Provide the [x, y] coordinate of the cell's center where the given text is located.  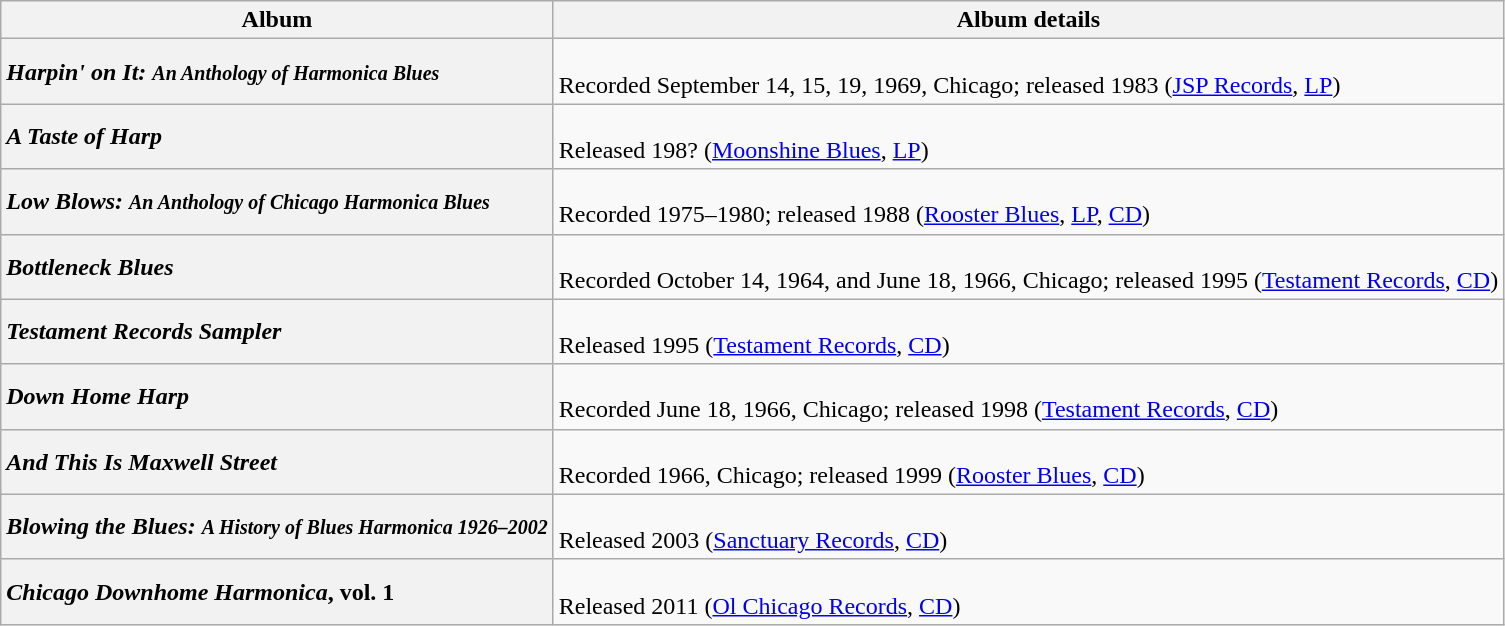
Recorded 1975–1980; released 1988 (Rooster Blues, LP, CD) [1028, 202]
Blowing the Blues: A History of Blues Harmonica 1926–2002 [277, 526]
Released 1995 (Testament Records, CD) [1028, 332]
Harpin' on It: An Anthology of Harmonica Blues [277, 72]
Recorded 1966, Chicago; released 1999 (Rooster Blues, CD) [1028, 462]
Released 2003 (Sanctuary Records, CD) [1028, 526]
Bottleneck Blues [277, 266]
Recorded October 14, 1964, and June 18, 1966, Chicago; released 1995 (Testament Records, CD) [1028, 266]
Testament Records Sampler [277, 332]
Low Blows: An Anthology of Chicago Harmonica Blues [277, 202]
Album [277, 20]
Down Home Harp [277, 396]
Album details [1028, 20]
Recorded September 14, 15, 19, 1969, Chicago; released 1983 (JSP Records, LP) [1028, 72]
And This Is Maxwell Street [277, 462]
Released 2011 (Ol Chicago Records, CD) [1028, 592]
A Taste of Harp [277, 136]
Released 198? (Moonshine Blues, LP) [1028, 136]
Chicago Downhome Harmonica, vol. 1 [277, 592]
Recorded June 18, 1966, Chicago; released 1998 (Testament Records, CD) [1028, 396]
